Identify which cell holds the provided text, then report its [X, Y] central coordinate. 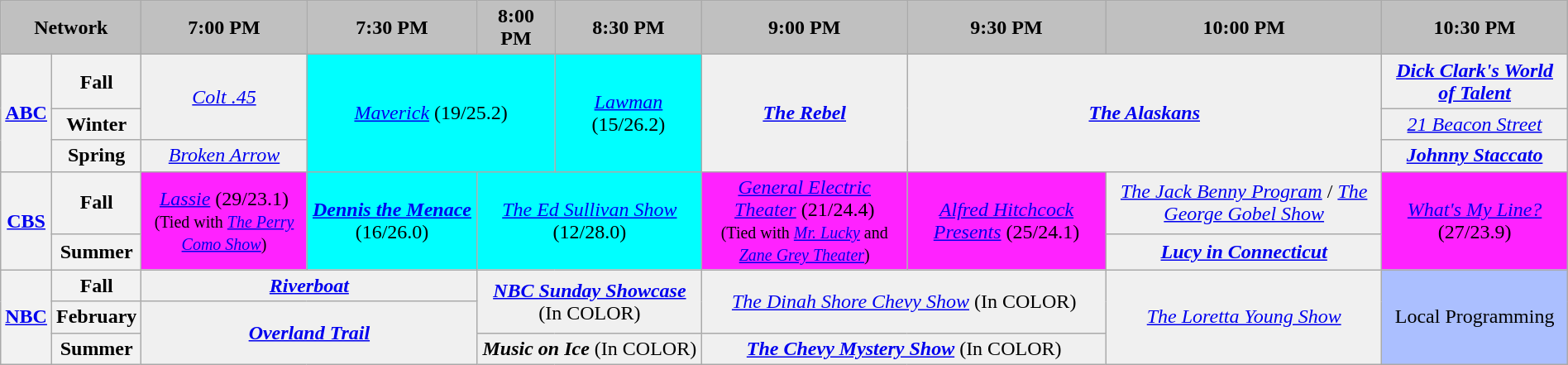
Dennis the Menace (16/26.0) [392, 220]
The Chevy Mystery Show (In COLOR) [905, 348]
10:00 PM [1244, 28]
Spring [96, 156]
Dick Clark's World of Talent [1475, 81]
Alfred Hitchcock Presents (25/24.1) [1007, 220]
Network [71, 28]
Local Programming [1475, 317]
Lassie (29/23.1)(Tied with The Perry Como Show) [224, 220]
Lucy in Connecticut [1244, 252]
9:30 PM [1007, 28]
The Rebel [805, 113]
The Alaskans [1145, 113]
10:30 PM [1475, 28]
Music on Ice (In COLOR) [590, 348]
NBC [26, 317]
Winter [96, 124]
General Electric Theater (21/24.4)(Tied with Mr. Lucky and Zane Grey Theater) [805, 220]
Riverboat [309, 286]
NBC Sunday Showcase (In COLOR) [590, 301]
Overland Trail [309, 333]
The Ed Sullivan Show (12/28.0) [590, 220]
Maverick (19/25.2) [431, 113]
CBS [26, 220]
What's My Line? (27/23.9) [1475, 220]
Lawman (15/26.2) [629, 113]
7:00 PM [224, 28]
Johnny Staccato [1475, 156]
7:30 PM [392, 28]
The Dinah Shore Chevy Show (In COLOR) [905, 301]
Broken Arrow [224, 156]
8:30 PM [629, 28]
9:00 PM [805, 28]
Colt .45 [224, 98]
The Jack Benny Program / The George Gobel Show [1244, 202]
February [96, 317]
The Loretta Young Show [1244, 317]
21 Beacon Street [1475, 124]
ABC [26, 113]
8:00 PM [516, 28]
